Extract the (X, Y) coordinate from the center of the cell holding the provided text.  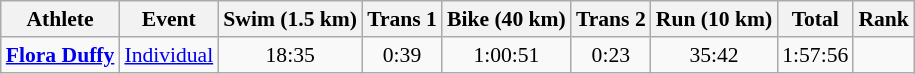
Bike (40 km) (506, 19)
0:23 (611, 55)
Individual (168, 55)
1:57:56 (815, 55)
Event (168, 19)
35:42 (714, 55)
Athlete (60, 19)
Run (10 km) (714, 19)
Trans 2 (611, 19)
1:00:51 (506, 55)
0:39 (402, 55)
Total (815, 19)
Rank (884, 19)
Swim (1.5 km) (290, 19)
Flora Duffy (60, 55)
18:35 (290, 55)
Trans 1 (402, 19)
